Search for the cell housing the specified text and yield its [X, Y] center coordinate. 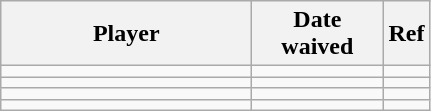
Player [126, 34]
Ref [406, 34]
Date waived [318, 34]
